Pinpoint the cell where the given text exists, returning its (X, Y) midpoint coordinate. 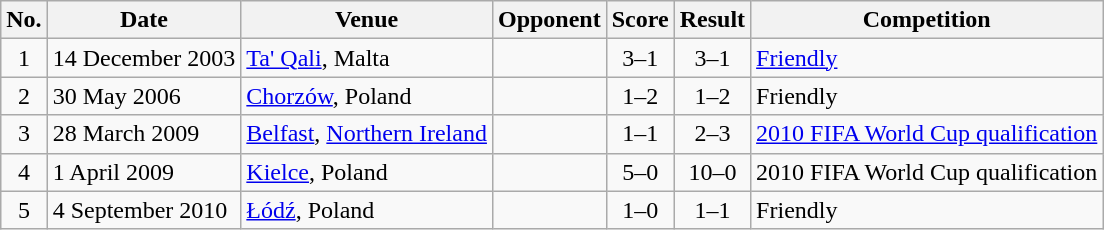
5 (24, 210)
10–0 (712, 172)
Łódź, Poland (367, 210)
1 April 2009 (144, 172)
30 May 2006 (144, 96)
28 March 2009 (144, 134)
Ta' Qali, Malta (367, 58)
3 (24, 134)
4 September 2010 (144, 210)
Venue (367, 20)
No. (24, 20)
Result (712, 20)
1 (24, 58)
Belfast, Northern Ireland (367, 134)
Score (640, 20)
14 December 2003 (144, 58)
Competition (927, 20)
2 (24, 96)
1–0 (640, 210)
Kielce, Poland (367, 172)
4 (24, 172)
2–3 (712, 134)
5–0 (640, 172)
Opponent (549, 20)
Chorzów, Poland (367, 96)
Date (144, 20)
